Extract the (x, y) coordinate from the center of the cell holding the provided text.  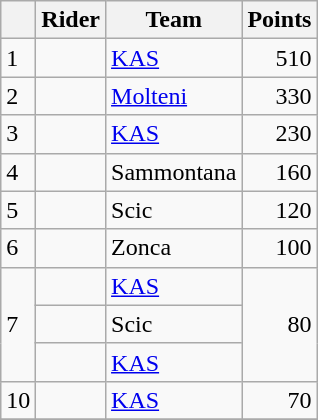
80 (280, 324)
Zonca (174, 248)
Team (174, 20)
5 (18, 210)
1 (18, 58)
6 (18, 248)
2 (18, 96)
510 (280, 58)
7 (18, 324)
330 (280, 96)
Rider (71, 20)
3 (18, 134)
4 (18, 172)
Sammontana (174, 172)
10 (18, 400)
230 (280, 134)
100 (280, 248)
Points (280, 20)
70 (280, 400)
Molteni (174, 96)
160 (280, 172)
120 (280, 210)
